Extract the (x, y) coordinate from the center of the cell holding the provided text.  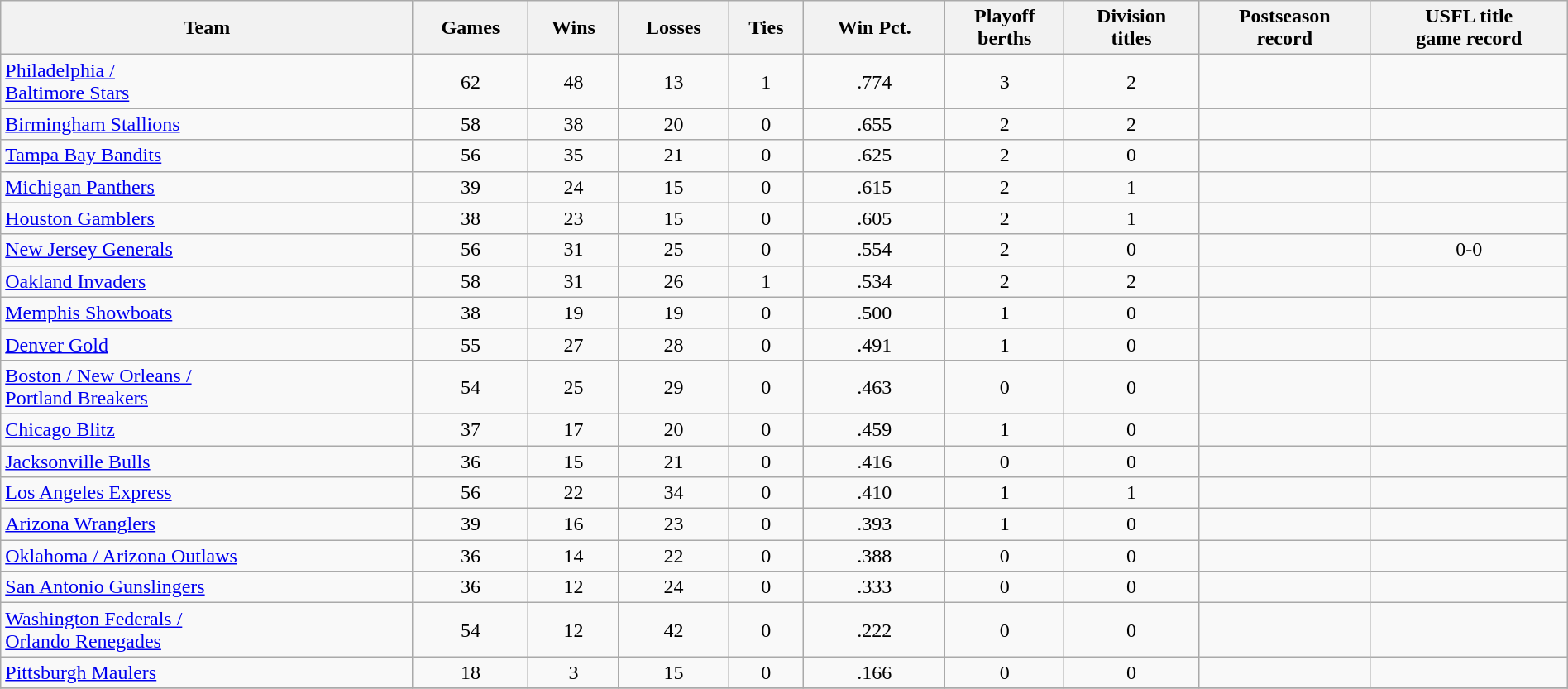
Playoffberths (1005, 28)
.615 (875, 187)
.774 (875, 81)
Win Pct. (875, 28)
.500 (875, 313)
Oakland Invaders (207, 281)
Arizona Wranglers (207, 524)
.410 (875, 493)
.459 (875, 429)
Divisiontitles (1131, 28)
Tampa Bay Bandits (207, 156)
18 (471, 672)
29 (673, 387)
Team (207, 28)
37 (471, 429)
.222 (875, 630)
Games (471, 28)
55 (471, 344)
San Antonio Gunslingers (207, 587)
.166 (875, 672)
28 (673, 344)
Denver Gold (207, 344)
Ties (766, 28)
Jacksonville Bulls (207, 461)
Philadelphia /Baltimore Stars (207, 81)
.463 (875, 387)
62 (471, 81)
.388 (875, 556)
.655 (875, 124)
27 (574, 344)
Chicago Blitz (207, 429)
.534 (875, 281)
48 (574, 81)
.625 (875, 156)
Birmingham Stallions (207, 124)
35 (574, 156)
14 (574, 556)
17 (574, 429)
.333 (875, 587)
0-0 (1469, 250)
Michigan Panthers (207, 187)
USFL titlegame record (1469, 28)
Pittsburgh Maulers (207, 672)
13 (673, 81)
34 (673, 493)
16 (574, 524)
Memphis Showboats (207, 313)
Washington Federals /Orlando Renegades (207, 630)
Boston / New Orleans /Portland Breakers (207, 387)
Wins (574, 28)
Oklahoma / Arizona Outlaws (207, 556)
.393 (875, 524)
.605 (875, 218)
Los Angeles Express (207, 493)
New Jersey Generals (207, 250)
26 (673, 281)
Postseasonrecord (1284, 28)
.554 (875, 250)
42 (673, 630)
Houston Gamblers (207, 218)
Losses (673, 28)
.416 (875, 461)
.491 (875, 344)
